Scan for the cell matching the given text and deliver its (x, y) coordinate at center. 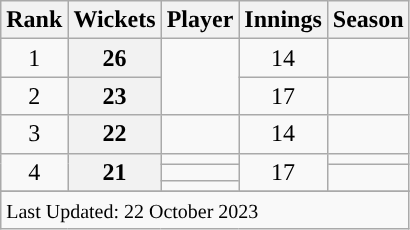
3 (34, 134)
1 (34, 58)
Innings (283, 20)
Wickets (114, 20)
Rank (34, 20)
Last Updated: 22 October 2023 (205, 210)
21 (114, 172)
4 (34, 172)
26 (114, 58)
Player (200, 20)
Season (368, 20)
22 (114, 134)
23 (114, 96)
2 (34, 96)
